Determine the (X, Y) coordinate at the center of the cell enclosing the given text.  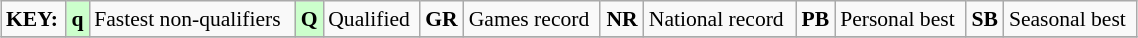
National record (720, 19)
KEY: (34, 19)
Q (309, 19)
Games record (532, 19)
PB (816, 19)
SB (985, 19)
Qualified (371, 19)
GR (442, 19)
Seasonal best (1070, 19)
q (78, 19)
Fastest non-qualifiers (192, 19)
Personal best (900, 19)
NR (622, 19)
